For the text-containing cell, return its midpoint in (X, Y) coordinate format. 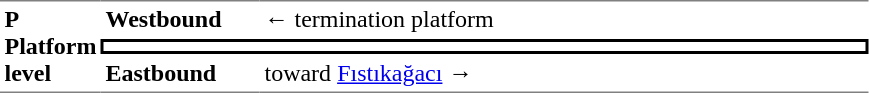
toward Fıstıkağacı → (564, 74)
← termination platform (564, 20)
Eastbound (180, 74)
Westbound (180, 20)
PPlatform level (50, 46)
